Output the [x, y] coordinate of the center of the cell containing the given text.  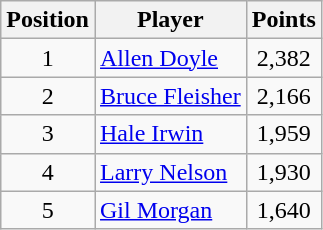
1,640 [284, 210]
Gil Morgan [170, 210]
Bruce Fleisher [170, 96]
5 [48, 210]
4 [48, 172]
2 [48, 96]
Larry Nelson [170, 172]
Player [170, 20]
Hale Irwin [170, 134]
Allen Doyle [170, 58]
Position [48, 20]
2,166 [284, 96]
2,382 [284, 58]
1,930 [284, 172]
1 [48, 58]
Points [284, 20]
1,959 [284, 134]
3 [48, 134]
